Return (x, y) of the center of cell containing provided text 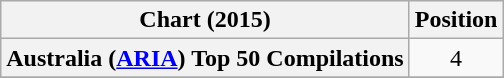
Position (456, 20)
Australia (ARIA) Top 50 Compilations (205, 58)
Chart (2015) (205, 20)
4 (456, 58)
